Search for the cell housing the specified text and yield its (x, y) center coordinate. 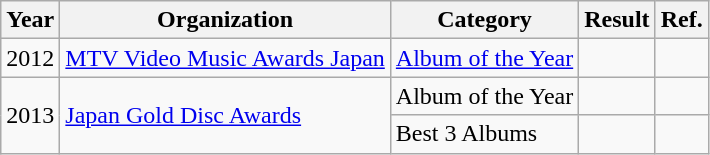
Category (484, 20)
2013 (30, 115)
Year (30, 20)
Japan Gold Disc Awards (226, 115)
2012 (30, 58)
Result (617, 20)
Organization (226, 20)
MTV Video Music Awards Japan (226, 58)
Best 3 Albums (484, 134)
Ref. (682, 20)
